Extract the [X, Y] coordinate from the center of the cell holding the provided text.  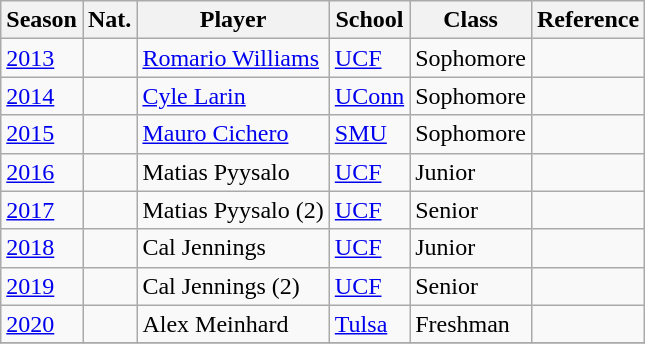
Freshman [471, 324]
UConn [369, 96]
Matias Pyysalo (2) [233, 210]
Cyle Larin [233, 96]
2014 [42, 96]
2019 [42, 286]
Nat. [109, 20]
2013 [42, 58]
Season [42, 20]
2016 [42, 172]
Matias Pyysalo [233, 172]
Reference [588, 20]
2018 [42, 248]
Mauro Cichero [233, 134]
Romario Williams [233, 58]
Class [471, 20]
Tulsa [369, 324]
Player [233, 20]
Alex Meinhard [233, 324]
SMU [369, 134]
School [369, 20]
2015 [42, 134]
2020 [42, 324]
Cal Jennings (2) [233, 286]
2017 [42, 210]
Cal Jennings [233, 248]
